From the cell containing the given text, extract its center point as [x, y] coordinate. 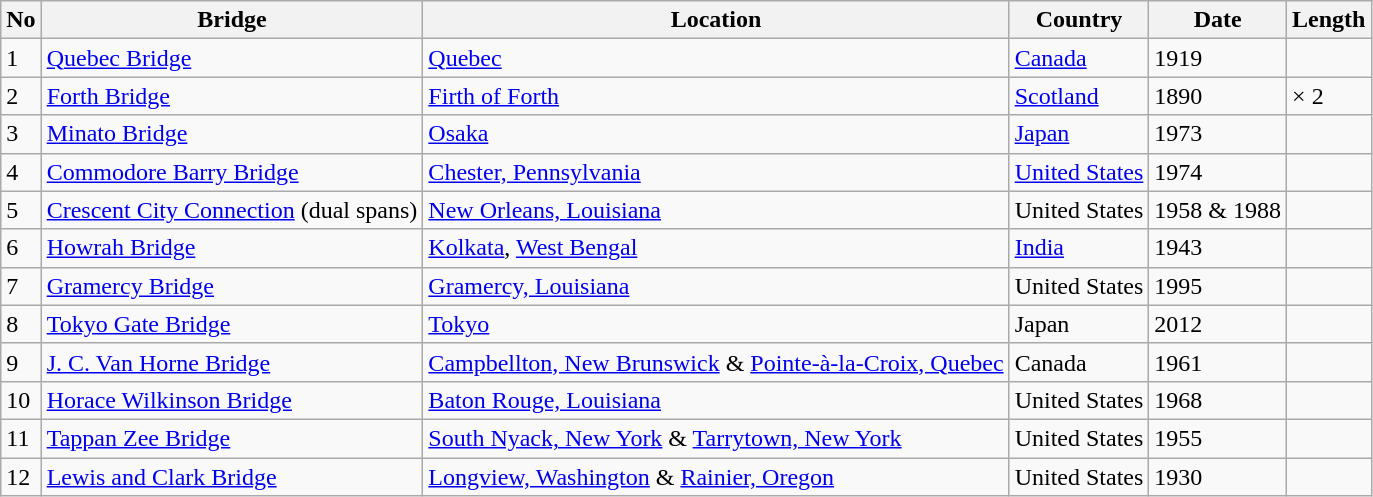
New Orleans, Louisiana [716, 210]
6 [21, 248]
1943 [1218, 248]
7 [21, 286]
South Nyack, New York & Tarrytown, New York [716, 438]
1973 [1218, 134]
Campbellton, New Brunswick & Pointe-à-la-Croix, Quebec [716, 362]
Tappan Zee Bridge [232, 438]
Crescent City Connection (dual spans) [232, 210]
Scotland [1079, 96]
1955 [1218, 438]
India [1079, 248]
1958 & 1988 [1218, 210]
Lewis and Clark Bridge [232, 477]
Quebec [716, 58]
Howrah Bridge [232, 248]
Tokyo Gate Bridge [232, 324]
1919 [1218, 58]
2012 [1218, 324]
10 [21, 400]
1930 [1218, 477]
8 [21, 324]
1961 [1218, 362]
Quebec Bridge [232, 58]
12 [21, 477]
Longview, Washington & Rainier, Oregon [716, 477]
Country [1079, 20]
5 [21, 210]
1974 [1218, 172]
No [21, 20]
Location [716, 20]
1995 [1218, 286]
3 [21, 134]
× 2 [1329, 96]
Length [1329, 20]
2 [21, 96]
Forth Bridge [232, 96]
Gramercy, Louisiana [716, 286]
Tokyo [716, 324]
Firth of Forth [716, 96]
Commodore Barry Bridge [232, 172]
4 [21, 172]
Gramercy Bridge [232, 286]
Chester, Pennsylvania [716, 172]
Horace Wilkinson Bridge [232, 400]
J. C. Van Horne Bridge [232, 362]
Osaka [716, 134]
Kolkata, West Bengal [716, 248]
11 [21, 438]
1968 [1218, 400]
Bridge [232, 20]
Baton Rouge, Louisiana [716, 400]
1 [21, 58]
9 [21, 362]
Date [1218, 20]
Minato Bridge [232, 134]
1890 [1218, 96]
